Identify which cell holds the provided text, then report its [x, y] central coordinate. 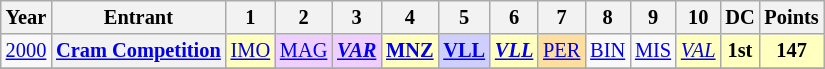
MNZ [410, 51]
4 [410, 17]
5 [464, 17]
2 [304, 17]
MAG [304, 51]
9 [653, 17]
147 [792, 51]
MIS [653, 51]
Cram Competition [138, 51]
PER [562, 51]
7 [562, 17]
3 [356, 17]
10 [698, 17]
Points [792, 17]
IMO [250, 51]
2000 [26, 51]
8 [608, 17]
DC [740, 17]
BIN [608, 51]
6 [514, 17]
Year [26, 17]
Entrant [138, 17]
1st [740, 51]
VAL [698, 51]
VAR [356, 51]
1 [250, 17]
